Scan for the cell matching the given text and deliver its (x, y) coordinate at center. 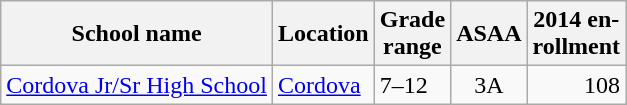
7–12 (412, 85)
Cordova (323, 85)
108 (576, 85)
Location (323, 34)
ASAA (489, 34)
Cordova Jr/Sr High School (137, 85)
3A (489, 85)
2014 en-rollment (576, 34)
Graderange (412, 34)
School name (137, 34)
